Return (x, y) of the center of cell containing provided text 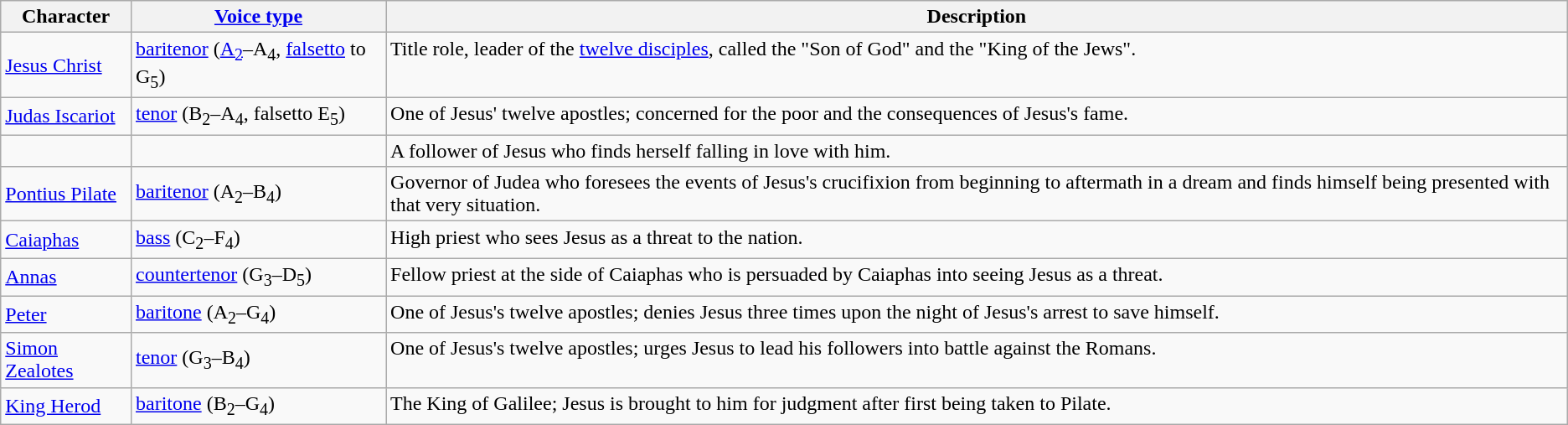
baritone (A2–G4) (258, 314)
Caiaphas (66, 240)
Character (66, 17)
baritenor (A2–A4, falsetto to G5) (258, 65)
Voice type (258, 17)
A follower of Jesus who finds herself falling in love with him. (977, 151)
The King of Galilee; Jesus is brought to him for judgment after first being taken to Pilate. (977, 406)
Pontius Pilate (66, 194)
Title role, leader of the twelve disciples, called the "Son of God" and the "King of the Jews". (977, 65)
One of Jesus's twelve apostles; denies Jesus three times upon the night of Jesus's arrest to save himself. (977, 314)
countertenor (G3–D5) (258, 277)
High priest who sees Jesus as a threat to the nation. (977, 240)
Annas (66, 277)
tenor (B2–A4, falsetto E5) (258, 116)
tenor (G3–B4) (258, 360)
Judas Iscariot (66, 116)
One of Jesus' twelve apostles; concerned for the poor and the consequences of Jesus's fame. (977, 116)
One of Jesus's twelve apostles; urges Jesus to lead his followers into battle against the Romans. (977, 360)
Simon Zealotes (66, 360)
Peter (66, 314)
baritone (B2–G4) (258, 406)
Description (977, 17)
baritenor (A2–B4) (258, 194)
King Herod (66, 406)
bass (C2–F4) (258, 240)
Fellow priest at the side of Caiaphas who is persuaded by Caiaphas into seeing Jesus as a threat. (977, 277)
Jesus Christ (66, 65)
